Locate the cell with the specified text and output its [X, Y] center coordinate. 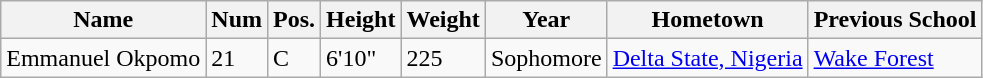
Name [104, 20]
Weight [443, 20]
Hometown [708, 20]
Sophomore [546, 58]
Num [237, 20]
21 [237, 58]
Emmanuel Okpomo [104, 58]
Delta State, Nigeria [708, 58]
225 [443, 58]
6'10" [361, 58]
C [294, 58]
Previous School [895, 20]
Height [361, 20]
Wake Forest [895, 58]
Pos. [294, 20]
Year [546, 20]
